Scan for the cell matching the given text and deliver its (X, Y) coordinate at center. 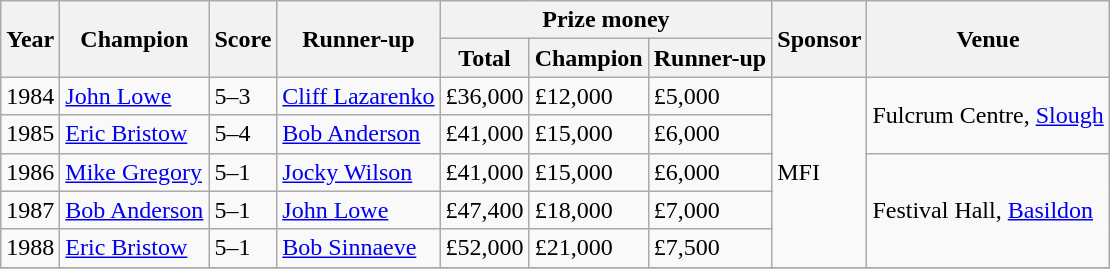
Prize money (606, 20)
£7,000 (710, 210)
1987 (30, 210)
Venue (988, 39)
Cliff Lazarenko (358, 96)
Jocky Wilson (358, 172)
1986 (30, 172)
Mike Gregory (134, 172)
£7,500 (710, 248)
MFI (820, 172)
Festival Hall, Basildon (988, 210)
£52,000 (484, 248)
1988 (30, 248)
5–3 (243, 96)
Sponsor (820, 39)
1984 (30, 96)
Score (243, 39)
Year (30, 39)
£21,000 (588, 248)
5–4 (243, 134)
Total (484, 58)
£36,000 (484, 96)
Bob Sinnaeve (358, 248)
Fulcrum Centre, Slough (988, 115)
£12,000 (588, 96)
1985 (30, 134)
£47,400 (484, 210)
£5,000 (710, 96)
£18,000 (588, 210)
